Capture the cell that displays the provided text and extract its [X, Y] central coordinate. 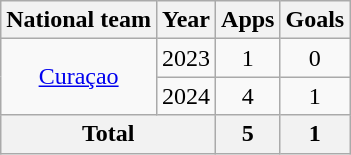
2023 [186, 58]
Total [108, 134]
Goals [315, 20]
Apps [248, 20]
National team [79, 20]
2024 [186, 96]
Year [186, 20]
Curaçao [79, 77]
0 [315, 58]
5 [248, 134]
4 [248, 96]
